From the cell containing the given text, extract its center point as [x, y] coordinate. 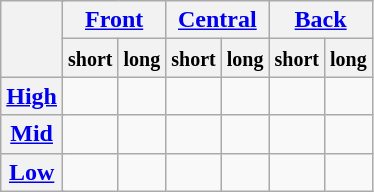
Mid [32, 134]
High [32, 96]
Back [320, 20]
Front [114, 20]
Low [32, 172]
Central [218, 20]
